Provide the [X, Y] coordinate of the cell's center where the given text is located.  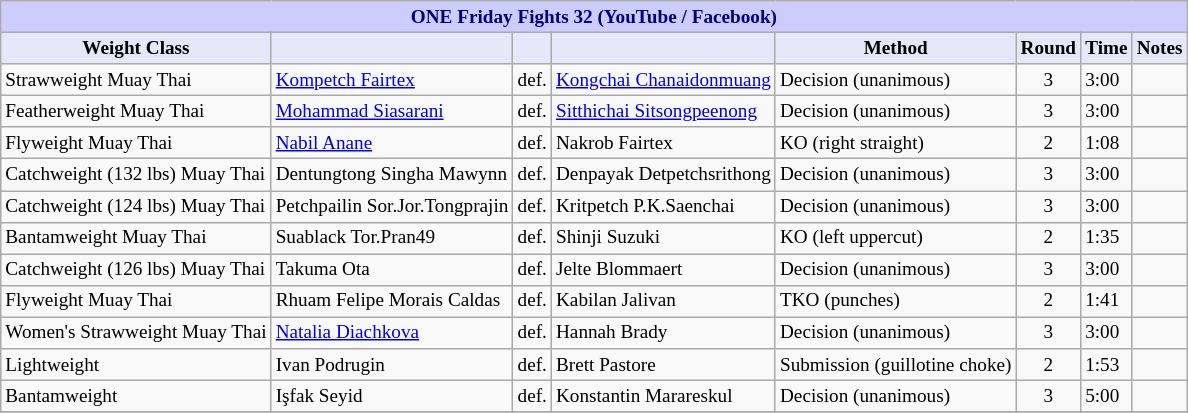
Bantamweight [136, 396]
Method [896, 48]
Kritpetch P.K.Saenchai [663, 206]
Strawweight Muay Thai [136, 80]
Round [1048, 48]
Ivan Podrugin [392, 365]
Bantamweight Muay Thai [136, 238]
5:00 [1106, 396]
Suablack Tor.Pran49 [392, 238]
Natalia Diachkova [392, 333]
Işfak Seyid [392, 396]
Notes [1160, 48]
1:53 [1106, 365]
Kongchai Chanaidonmuang [663, 80]
Submission (guillotine choke) [896, 365]
Nabil Anane [392, 143]
Dentungtong Singha Mawynn [392, 175]
1:08 [1106, 143]
TKO (punches) [896, 301]
Kompetch Fairtex [392, 80]
Catchweight (124 lbs) Muay Thai [136, 206]
Catchweight (126 lbs) Muay Thai [136, 270]
Jelte Blommaert [663, 270]
KO (left uppercut) [896, 238]
Lightweight [136, 365]
Women's Strawweight Muay Thai [136, 333]
ONE Friday Fights 32 (YouTube / Facebook) [594, 17]
Hannah Brady [663, 333]
KO (right straight) [896, 143]
Konstantin Marareskul [663, 396]
Nakrob Fairtex [663, 143]
Catchweight (132 lbs) Muay Thai [136, 175]
Kabilan Jalivan [663, 301]
Mohammad Siasarani [392, 111]
Denpayak Detpetchsrithong [663, 175]
Shinji Suzuki [663, 238]
Takuma Ota [392, 270]
1:41 [1106, 301]
Brett Pastore [663, 365]
Sitthichai Sitsongpeenong [663, 111]
Featherweight Muay Thai [136, 111]
Weight Class [136, 48]
1:35 [1106, 238]
Petchpailin Sor.Jor.Tongprajin [392, 206]
Time [1106, 48]
Rhuam Felipe Morais Caldas [392, 301]
